Identify which cell holds the provided text, then report its [X, Y] central coordinate. 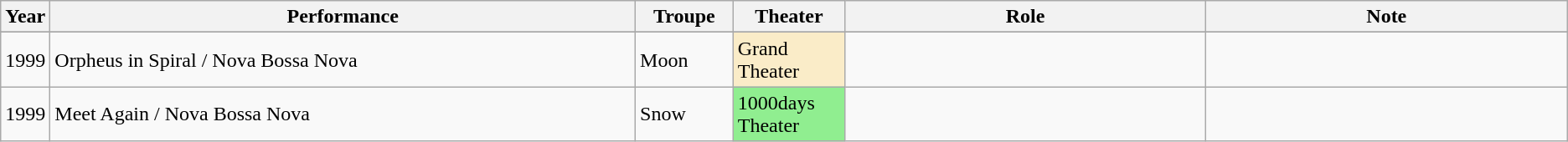
Orpheus in Spiral / Nova Bossa Nova [343, 60]
Theater [789, 17]
Role [1025, 17]
Year [25, 17]
Meet Again / Nova Bossa Nova [343, 114]
1000days Theater [789, 114]
Grand Theater [789, 60]
Snow [685, 114]
Troupe [685, 17]
Performance [343, 17]
Note [1386, 17]
Moon [685, 60]
